Return the [X, Y] coordinate for the center point of the cell that contains the specified text.  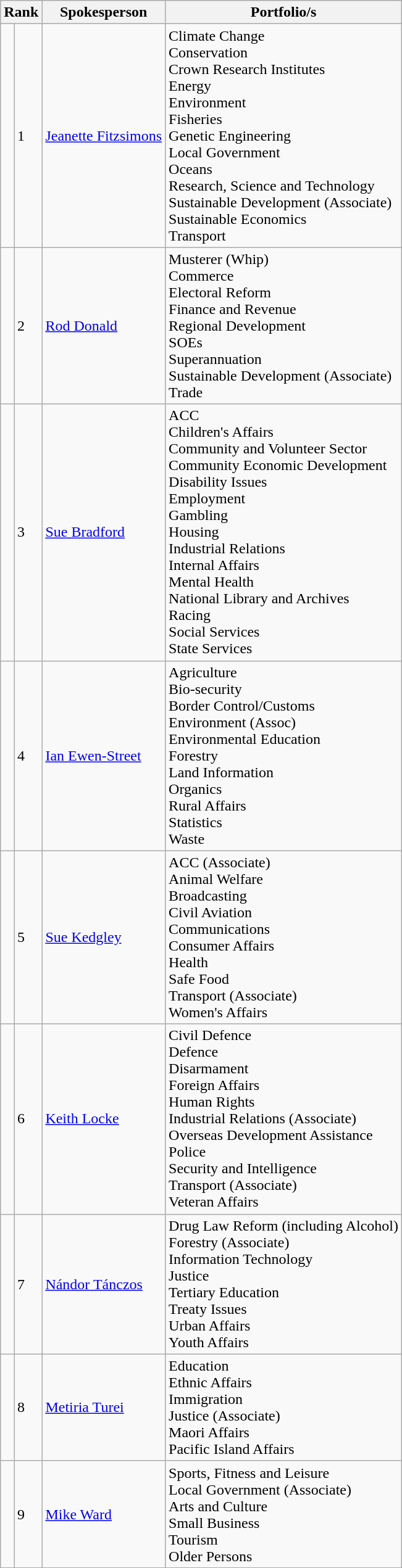
Portfolio/s [284, 12]
Drug Law Reform (including Alcohol)Forestry (Associate)Information TechnologyJusticeTertiary EducationTreaty IssuesUrban AffairsYouth Affairs [284, 1284]
Rank [21, 12]
2 [27, 326]
Musterer (Whip)CommerceElectoral ReformFinance and RevenueRegional DevelopmentSOEsSuperannuationSustainable Development (Associate)Trade [284, 326]
5 [27, 938]
EducationEthnic AffairsImmigrationJustice (Associate)Maori AffairsPacific Island Affairs [284, 1408]
AgricultureBio-securityBorder Control/CustomsEnvironment (Assoc)Environmental EducationForestryLand InformationOrganicsRural AffairsStatisticsWaste [284, 756]
Nándor Tánczos [104, 1284]
6 [27, 1119]
4 [27, 756]
8 [27, 1408]
Sports, Fitness and LeisureLocal Government (Associate)Arts and CultureSmall BusinessTourismOlder Persons [284, 1514]
Spokesperson [104, 12]
Rod Donald [104, 326]
Keith Locke [104, 1119]
9 [27, 1514]
3 [27, 532]
7 [27, 1284]
1 [27, 136]
Ian Ewen-Street [104, 756]
Metiria Turei [104, 1408]
Sue Bradford [104, 532]
Sue Kedgley [104, 938]
Jeanette Fitzsimons [104, 136]
Mike Ward [104, 1514]
ACC (Associate)Animal WelfareBroadcastingCivil AviationCommunicationsConsumer AffairsHealthSafe FoodTransport (Associate)Women's Affairs [284, 938]
